Provide the (x, y) coordinate of the cell's center where the given text is located.  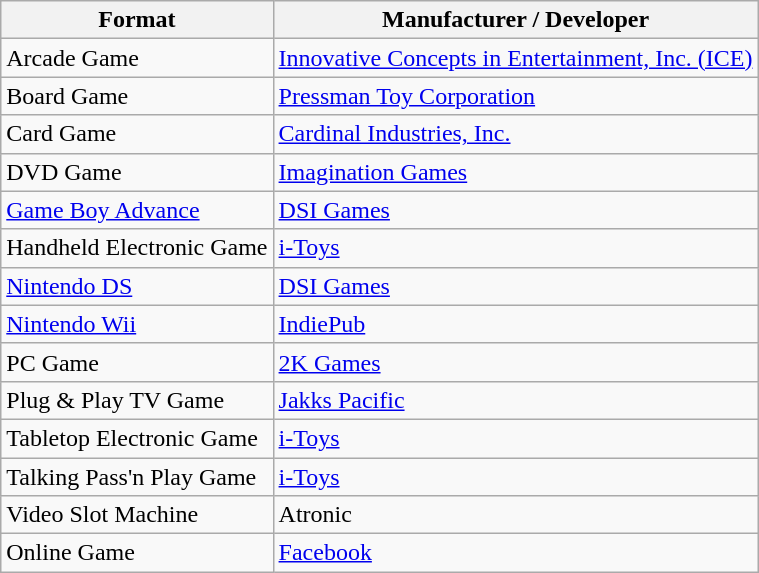
Atronic (516, 515)
Facebook (516, 553)
Board Game (137, 96)
Imagination Games (516, 172)
Tabletop Electronic Game (137, 438)
PC Game (137, 362)
Nintendo Wii (137, 324)
Nintendo DS (137, 286)
DVD Game (137, 172)
Online Game (137, 553)
Card Game (137, 134)
Plug & Play TV Game (137, 400)
Video Slot Machine (137, 515)
Handheld Electronic Game (137, 248)
Cardinal Industries, Inc. (516, 134)
Manufacturer / Developer (516, 20)
Innovative Concepts in Entertainment, Inc. (ICE) (516, 58)
2K Games (516, 362)
Arcade Game (137, 58)
Talking Pass'n Play Game (137, 477)
IndiePub (516, 324)
Format (137, 20)
Jakks Pacific (516, 400)
Game Boy Advance (137, 210)
Pressman Toy Corporation (516, 96)
